Locate the cell with the specified text and output its [x, y] center coordinate. 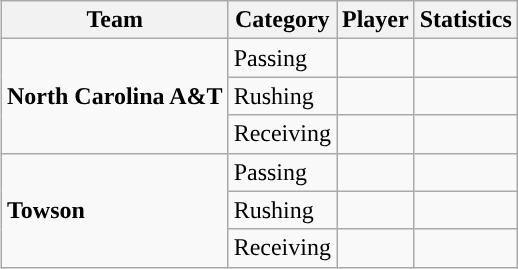
Category [282, 20]
Towson [114, 210]
Player [375, 20]
North Carolina A&T [114, 96]
Team [114, 20]
Statistics [466, 20]
